From the cell containing the given text, extract its center point as (x, y) coordinate. 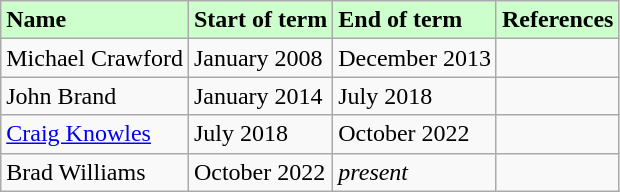
Michael Crawford (95, 58)
Start of term (260, 20)
January 2014 (260, 96)
January 2008 (260, 58)
John Brand (95, 96)
Craig Knowles (95, 134)
present (415, 172)
Brad Williams (95, 172)
Name (95, 20)
References (558, 20)
December 2013 (415, 58)
End of term (415, 20)
